Identify which cell holds the provided text, then report its (x, y) central coordinate. 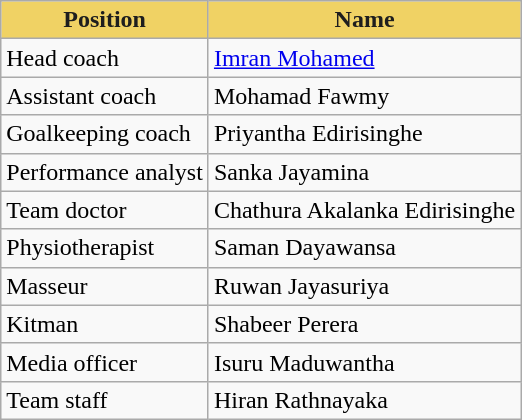
Kitman (105, 324)
Position (105, 20)
Masseur (105, 286)
Head coach (105, 58)
Team doctor (105, 210)
Sanka Jayamina (364, 172)
Goalkeeping coach (105, 134)
Ruwan Jayasuriya (364, 286)
Isuru Maduwantha (364, 362)
Shabeer Perera (364, 324)
Name (364, 20)
Physiotherapist (105, 248)
Mohamad Fawmy (364, 96)
Team staff (105, 400)
Priyantha Edirisinghe (364, 134)
Saman Dayawansa (364, 248)
Assistant coach (105, 96)
Chathura Akalanka Edirisinghe (364, 210)
Media officer (105, 362)
Hiran Rathnayaka (364, 400)
Imran Mohamed (364, 58)
Performance analyst (105, 172)
